Find where the given text appears and provide that cell's center as [x, y] coordinate. 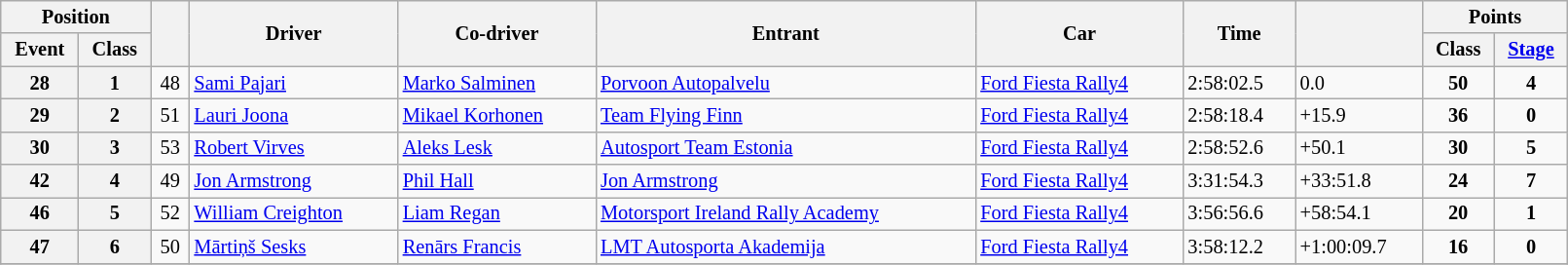
48 [170, 83]
6 [115, 246]
3:58:12.2 [1240, 246]
Entrant [785, 33]
24 [1458, 181]
2:58:52.6 [1240, 148]
LMT Autosporta Akademija [785, 246]
Renārs Francis [496, 246]
Autosport Team Estonia [785, 148]
Porvoon Autopalvelu [785, 83]
Event [40, 50]
49 [170, 181]
Driver [294, 33]
Aleks Lesk [496, 148]
William Creighton [294, 213]
47 [40, 246]
Lauri Joona [294, 115]
20 [1458, 213]
7 [1531, 181]
Mārtiņš Sesks [294, 246]
Phil Hall [496, 181]
28 [40, 83]
Robert Virves [294, 148]
Car [1078, 33]
Team Flying Finn [785, 115]
Points [1495, 17]
+50.1 [1359, 148]
2 [115, 115]
3:56:56.6 [1240, 213]
Stage [1531, 50]
+33:51.8 [1359, 181]
Liam Regan [496, 213]
42 [40, 181]
+1:00:09.7 [1359, 246]
3:31:54.3 [1240, 181]
Marko Salminen [496, 83]
Mikael Korhonen [496, 115]
29 [40, 115]
51 [170, 115]
52 [170, 213]
2:58:02.5 [1240, 83]
53 [170, 148]
0.0 [1359, 83]
16 [1458, 246]
Sami Pajari [294, 83]
2:58:18.4 [1240, 115]
+15.9 [1359, 115]
46 [40, 213]
36 [1458, 115]
Position [76, 17]
Co-driver [496, 33]
3 [115, 148]
Time [1240, 33]
+58:54.1 [1359, 213]
Motorsport Ireland Rally Academy [785, 213]
